Return the [x, y] coordinate for the center point of the cell that contains the specified text.  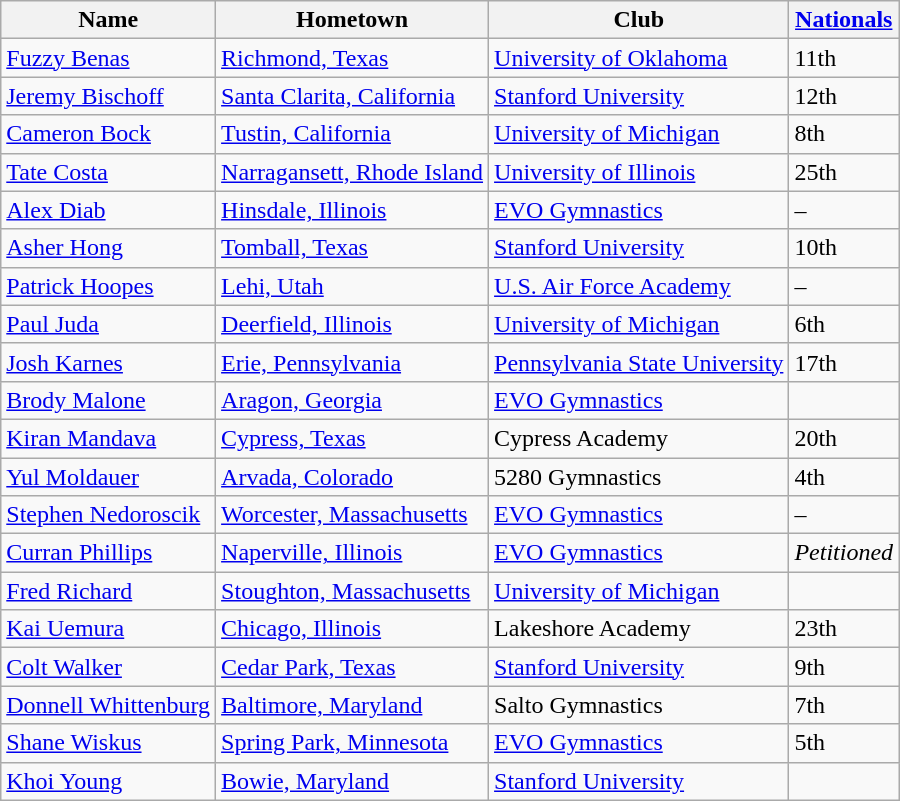
Salto Gymnastics [639, 705]
Paul Juda [108, 324]
7th [844, 705]
Stephen Nedoroscik [108, 515]
Aragon, Georgia [352, 400]
Fuzzy Benas [108, 58]
Hometown [352, 20]
Stoughton, Massachusetts [352, 591]
University of Illinois [639, 172]
12th [844, 96]
Shane Wiskus [108, 743]
4th [844, 477]
Arvada, Colorado [352, 477]
10th [844, 248]
Brody Malone [108, 400]
Tomball, Texas [352, 248]
Narragansett, Rhode Island [352, 172]
25th [844, 172]
Cypress, Texas [352, 438]
Nationals [844, 20]
Petitioned [844, 553]
Asher Hong [108, 248]
Richmond, Texas [352, 58]
Kiran Mandava [108, 438]
Donnell Whittenburg [108, 705]
Lehi, Utah [352, 286]
Cedar Park, Texas [352, 667]
Fred Richard [108, 591]
Kai Uemura [108, 629]
Erie, Pennsylvania [352, 362]
Jeremy Bischoff [108, 96]
6th [844, 324]
5280 Gymnastics [639, 477]
Cameron Bock [108, 134]
23th [844, 629]
Tate Costa [108, 172]
Cypress Academy [639, 438]
Yul Moldauer [108, 477]
Josh Karnes [108, 362]
Spring Park, Minnesota [352, 743]
20th [844, 438]
Khoi Young [108, 781]
Deerfield, Illinois [352, 324]
5th [844, 743]
8th [844, 134]
Lakeshore Academy [639, 629]
Hinsdale, Illinois [352, 210]
Baltimore, Maryland [352, 705]
Name [108, 20]
9th [844, 667]
Naperville, Illinois [352, 553]
11th [844, 58]
Colt Walker [108, 667]
Chicago, Illinois [352, 629]
Santa Clarita, California [352, 96]
Tustin, California [352, 134]
17th [844, 362]
U.S. Air Force Academy [639, 286]
Worcester, Massachusetts [352, 515]
Bowie, Maryland [352, 781]
Club [639, 20]
Curran Phillips [108, 553]
University of Oklahoma [639, 58]
Pennsylvania State University [639, 362]
Alex Diab [108, 210]
Patrick Hoopes [108, 286]
